Determine the [x, y] coordinate at the center of the cell enclosing the given text.  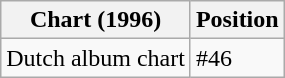
Position [237, 20]
Dutch album chart [96, 58]
#46 [237, 58]
Chart (1996) [96, 20]
